Locate the cell with the specified text and output its (X, Y) center coordinate. 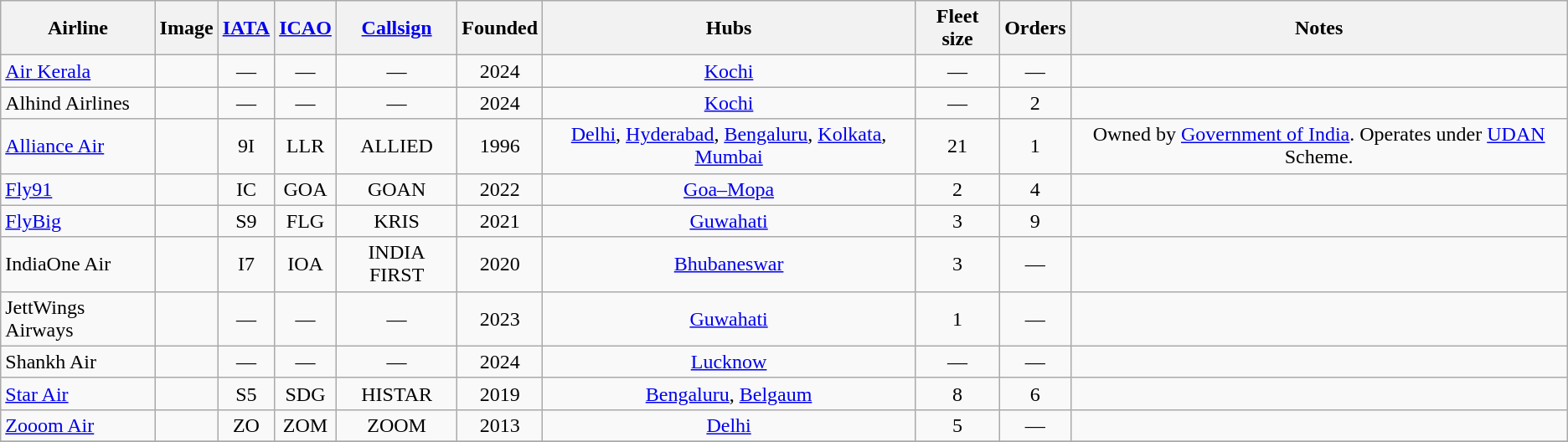
JettWings Airways (78, 318)
21 (958, 146)
2023 (500, 318)
Goa–Mopa (729, 189)
GOA (306, 189)
Orders (1035, 28)
HISTAR (396, 393)
Delhi, Hyderabad, Bengaluru, Kolkata, Mumbai (729, 146)
9 (1035, 221)
Lucknow (729, 362)
9I (246, 146)
I7 (246, 265)
5 (958, 425)
ZOOM (396, 425)
8 (958, 393)
Owned by Government of India. Operates under UDAN Scheme. (1318, 146)
FLG (306, 221)
2020 (500, 265)
Hubs (729, 28)
Delhi (729, 425)
Zooom Air (78, 425)
2013 (500, 425)
ICAO (306, 28)
IndiaOne Air (78, 265)
Notes (1318, 28)
S9 (246, 221)
Alliance Air (78, 146)
IOA (306, 265)
Air Kerala (78, 71)
INDIA FIRST (396, 265)
4 (1035, 189)
Airline (78, 28)
Alhind Airlines (78, 103)
Callsign (396, 28)
ZO (246, 425)
ZOM (306, 425)
IC (246, 189)
2021 (500, 221)
IATA (246, 28)
2022 (500, 189)
Founded (500, 28)
ALLIED (396, 146)
S5 (246, 393)
Fly91 (78, 189)
Fleet size (958, 28)
6 (1035, 393)
KRIS (396, 221)
Bhubaneswar (729, 265)
Star Air (78, 393)
SDG (306, 393)
GOAN (396, 189)
Shankh Air (78, 362)
FlyBig (78, 221)
LLR (306, 146)
1996 (500, 146)
Image (186, 28)
Bengaluru, Belgaum (729, 393)
2019 (500, 393)
